Extract the [X, Y] coordinate from the center of the cell holding the provided text.  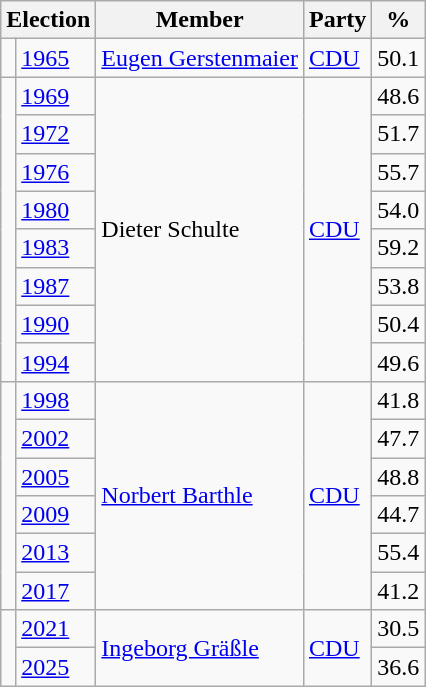
1998 [56, 400]
41.8 [398, 400]
1990 [56, 324]
Ingeborg Gräßle [200, 648]
Member [200, 20]
44.7 [398, 515]
55.4 [398, 553]
30.5 [398, 629]
2025 [56, 667]
1994 [56, 362]
1980 [56, 210]
2009 [56, 515]
2021 [56, 629]
50.1 [398, 58]
1987 [56, 286]
% [398, 20]
54.0 [398, 210]
41.2 [398, 591]
1972 [56, 134]
48.8 [398, 477]
2002 [56, 438]
2017 [56, 591]
51.7 [398, 134]
55.7 [398, 172]
Eugen Gerstenmaier [200, 58]
36.6 [398, 667]
2013 [56, 553]
Party [337, 20]
50.4 [398, 324]
1976 [56, 172]
48.6 [398, 96]
Election [48, 20]
1969 [56, 96]
Dieter Schulte [200, 229]
49.6 [398, 362]
Norbert Barthle [200, 495]
2005 [56, 477]
53.8 [398, 286]
59.2 [398, 248]
47.7 [398, 438]
1965 [56, 58]
1983 [56, 248]
